Capture the cell that displays the provided text and extract its [x, y] central coordinate. 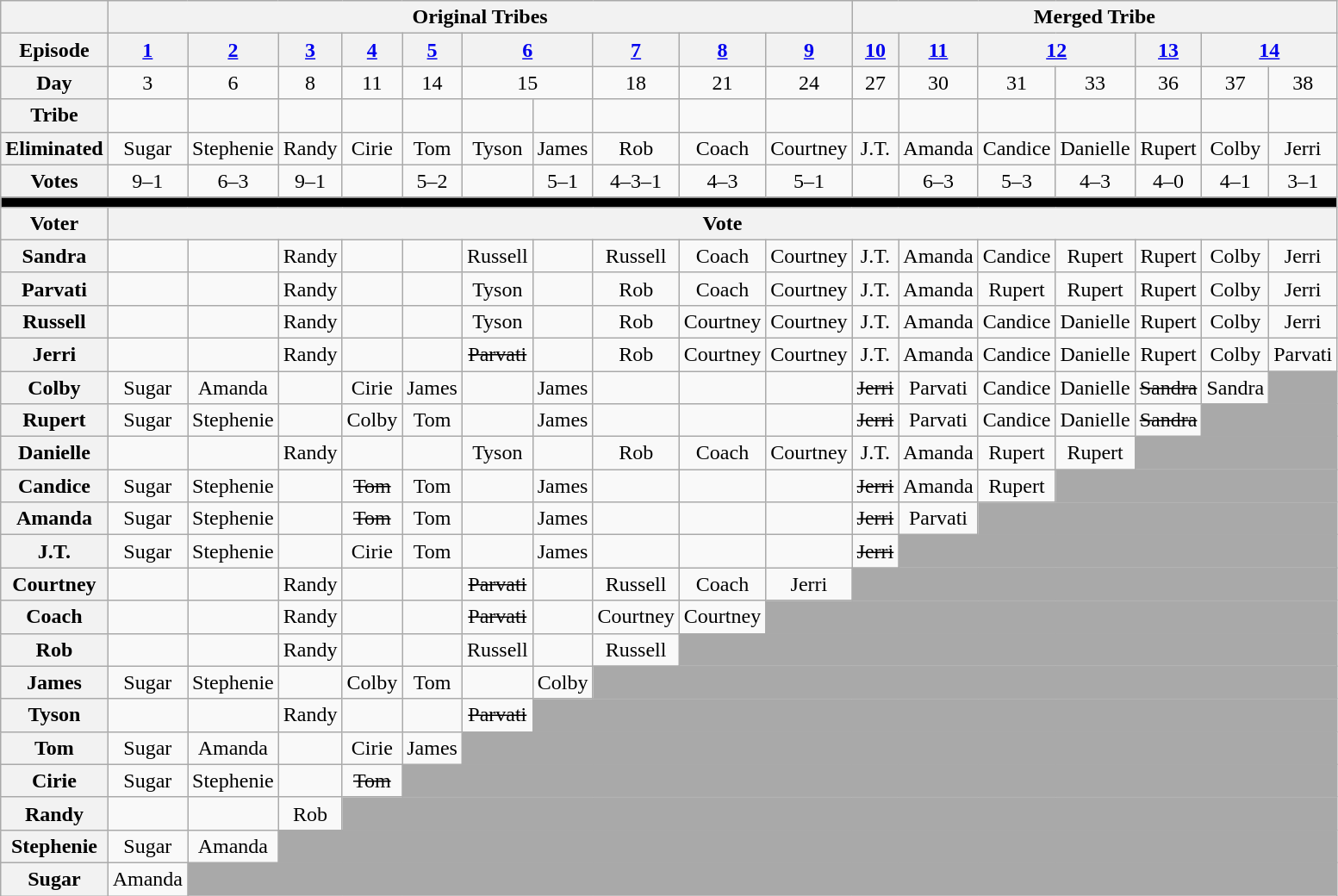
3–1 [1303, 181]
Eliminated [54, 148]
Vote [722, 223]
Day [54, 83]
Original Tribes [480, 17]
Merged Tribe [1094, 17]
4 [372, 50]
Tribe [54, 115]
27 [875, 83]
5–3 [1017, 181]
7 [636, 50]
4–0 [1168, 181]
Votes [54, 181]
5–2 [433, 181]
10 [875, 50]
37 [1235, 83]
2 [233, 50]
9 [809, 50]
31 [1017, 83]
5 [433, 50]
4–1 [1235, 181]
Episode [54, 50]
15 [527, 83]
30 [938, 83]
18 [636, 83]
13 [1168, 50]
36 [1168, 83]
24 [809, 83]
1 [147, 50]
12 [1056, 50]
38 [1303, 83]
33 [1095, 83]
4–3–1 [636, 181]
21 [722, 83]
Voter [54, 223]
